Identify which cell holds the provided text, then report its [X, Y] central coordinate. 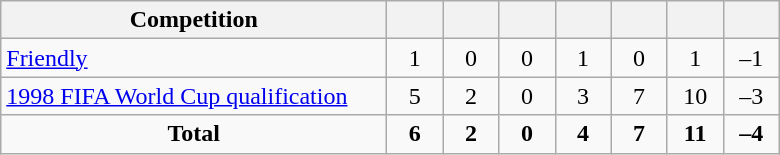
Total [194, 134]
11 [695, 134]
5 [415, 96]
–3 [751, 96]
Friendly [194, 58]
–1 [751, 58]
1998 FIFA World Cup qualification [194, 96]
–4 [751, 134]
Competition [194, 20]
4 [583, 134]
3 [583, 96]
6 [415, 134]
10 [695, 96]
